Extract the (X, Y) coordinate from the center of the cell holding the provided text.  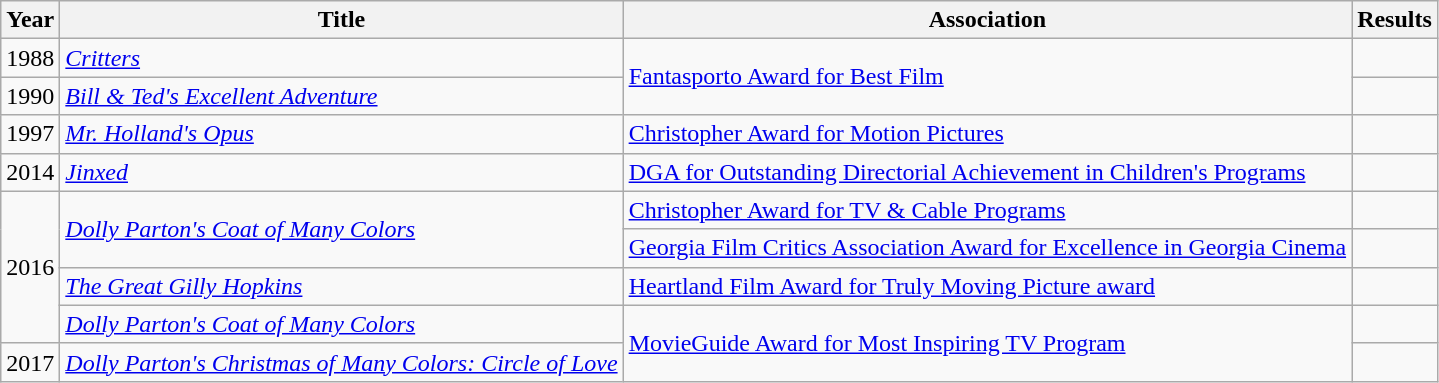
1997 (30, 134)
Heartland Film Award for Truly Moving Picture award (987, 286)
2014 (30, 172)
Christopher Award for Motion Pictures (987, 134)
Critters (342, 58)
2016 (30, 267)
The Great Gilly Hopkins (342, 286)
Year (30, 20)
Association (987, 20)
Mr. Holland's Opus (342, 134)
Results (1395, 20)
Title (342, 20)
1988 (30, 58)
Christopher Award for TV & Cable Programs (987, 210)
MovieGuide Award for Most Inspiring TV Program (987, 343)
2017 (30, 362)
Georgia Film Critics Association Award for Excellence in Georgia Cinema (987, 248)
1990 (30, 96)
DGA for Outstanding Directorial Achievement in Children's Programs (987, 172)
Jinxed (342, 172)
Bill & Ted's Excellent Adventure (342, 96)
Dolly Parton's Christmas of Many Colors: Circle of Love (342, 362)
Fantasporto Award for Best Film (987, 77)
